Capture the cell that displays the provided text and extract its (X, Y) central coordinate. 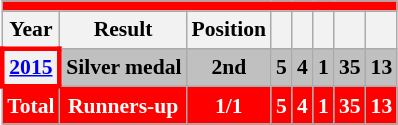
Year (30, 30)
Position (229, 30)
Runners-up (124, 106)
Total (30, 106)
2nd (229, 68)
2015 (30, 68)
Silver medal (124, 68)
1/1 (229, 106)
Result (124, 30)
